Pinpoint the cell where the given text exists, returning its [X, Y] midpoint coordinate. 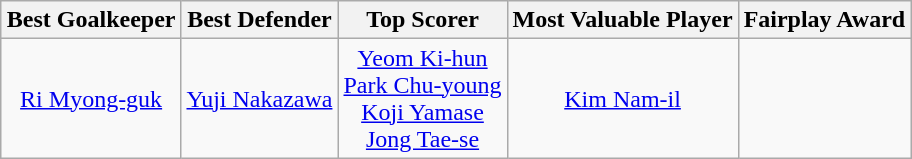
Kim Nam-il [622, 98]
Yeom Ki-hun Park Chu-young Koji Yamase Jong Tae-se [422, 98]
Most Valuable Player [622, 20]
Fairplay Award [824, 20]
Yuji Nakazawa [260, 98]
Top Scorer [422, 20]
Best Defender [260, 20]
Ri Myong-guk [91, 98]
Best Goalkeeper [91, 20]
